Scan for the cell matching the given text and deliver its [x, y] coordinate at center. 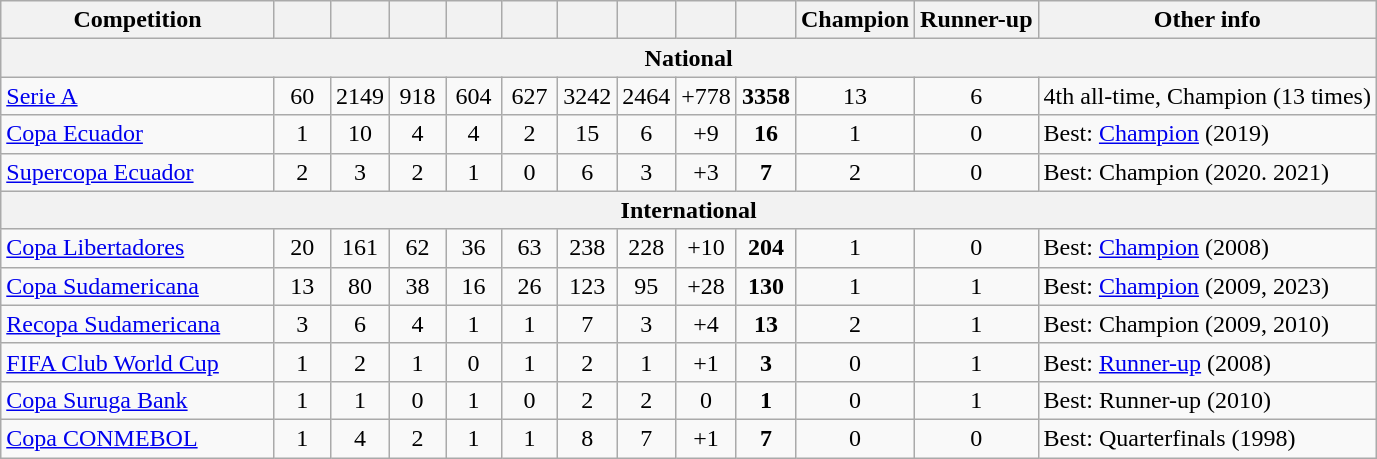
238 [588, 248]
123 [588, 286]
3242 [588, 96]
10 [360, 134]
FIFA Club World Cup [138, 362]
918 [417, 96]
Copa Ecuador [138, 134]
228 [646, 248]
8 [588, 438]
Best: Runner-up (2010) [1207, 400]
26 [530, 286]
Best: Quarterfinals (1998) [1207, 438]
2464 [646, 96]
80 [360, 286]
Best: Champion (2009, 2010) [1207, 324]
+10 [706, 248]
Recopa Sudamericana [138, 324]
161 [360, 248]
Copa Libertadores [138, 248]
Best: Champion (2019) [1207, 134]
+4 [706, 324]
627 [530, 96]
Supercopa Ecuador [138, 172]
604 [474, 96]
Best: Runner-up (2008) [1207, 362]
Copa Suruga Bank [138, 400]
Best: Champion (2009, 2023) [1207, 286]
62 [417, 248]
15 [588, 134]
4th all-time, Champion (13 times) [1207, 96]
3358 [766, 96]
Copa Sudamericana [138, 286]
Best: Champion (2020. 2021) [1207, 172]
63 [530, 248]
2149 [360, 96]
+9 [706, 134]
+778 [706, 96]
60 [302, 96]
+28 [706, 286]
Copa CONMEBOL [138, 438]
Champion [854, 20]
Runner-up [977, 20]
36 [474, 248]
204 [766, 248]
Serie A [138, 96]
20 [302, 248]
38 [417, 286]
130 [766, 286]
Best: Champion (2008) [1207, 248]
International [689, 210]
95 [646, 286]
National [689, 58]
+3 [706, 172]
Competition [138, 20]
Other info [1207, 20]
